For the text-containing cell, return its midpoint in [x, y] coordinate format. 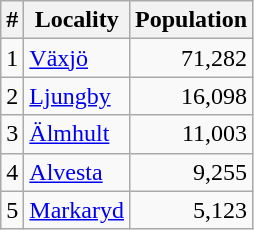
9,255 [192, 172]
4 [12, 172]
Växjö [77, 58]
Locality [77, 20]
1 [12, 58]
71,282 [192, 58]
Alvesta [77, 172]
# [12, 20]
3 [12, 134]
11,003 [192, 134]
5 [12, 210]
Älmhult [77, 134]
Markaryd [77, 210]
5,123 [192, 210]
Ljungby [77, 96]
16,098 [192, 96]
Population [192, 20]
2 [12, 96]
